Scan for the cell matching the given text and deliver its (x, y) coordinate at center. 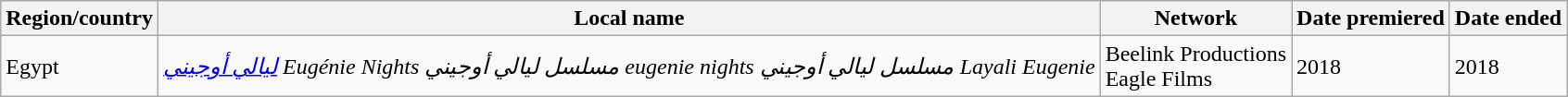
Egypt (80, 67)
Region/country (80, 18)
ليالي أوجيني Eugénie Nights مسلسل ليالي أوجيني eugenie nights مسلسل ليالي أوجيني Layali Eugenie (628, 67)
Local name (628, 18)
Beelink ProductionsEagle Films (1195, 67)
Date premiered (1372, 18)
Date ended (1508, 18)
Network (1195, 18)
